Identify which cell holds the provided text, then report its [X, Y] central coordinate. 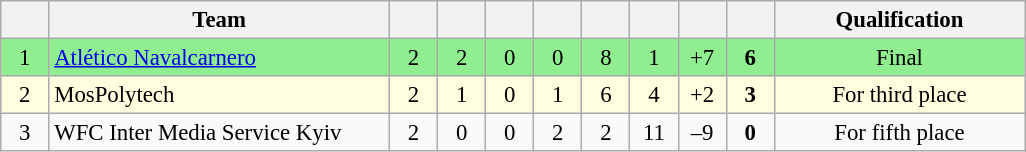
+2 [702, 95]
–9 [702, 133]
Atlético Navalcarnero [220, 58]
8 [606, 58]
Qualification [900, 20]
Final [900, 58]
+7 [702, 58]
WFC Inter Media Service Kyiv [220, 133]
For third place [900, 95]
Team [220, 20]
11 [654, 133]
MosPolytech [220, 95]
4 [654, 95]
For fifth place [900, 133]
